For the text-containing cell, return its midpoint in [x, y] coordinate format. 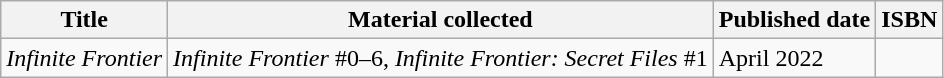
April 2022 [794, 58]
Infinite Frontier #0–6, Infinite Frontier: Secret Files #1 [441, 58]
Published date [794, 20]
Material collected [441, 20]
Title [84, 20]
ISBN [910, 20]
Infinite Frontier [84, 58]
